Find where the given text appears and provide that cell's center as [X, Y] coordinate. 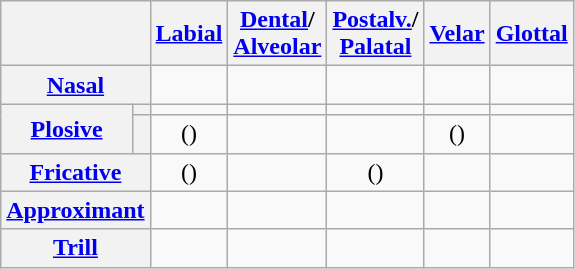
Approximant [76, 210]
Glottal [532, 34]
Postalv./Palatal [376, 34]
Trill [76, 248]
Velar [457, 34]
Fricative [76, 172]
Nasal [76, 85]
Dental/Alveolar [278, 34]
Labial [189, 34]
Plosive [67, 128]
